Return the (x, y) coordinate for the center point of the cell that contains the specified text.  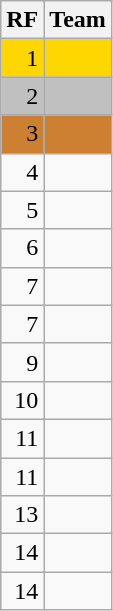
RF (22, 20)
4 (22, 172)
1 (22, 58)
9 (22, 362)
10 (22, 400)
3 (22, 134)
Team (78, 20)
5 (22, 210)
2 (22, 96)
6 (22, 248)
13 (22, 515)
